Find where the given text appears and provide that cell's center as (X, Y) coordinate. 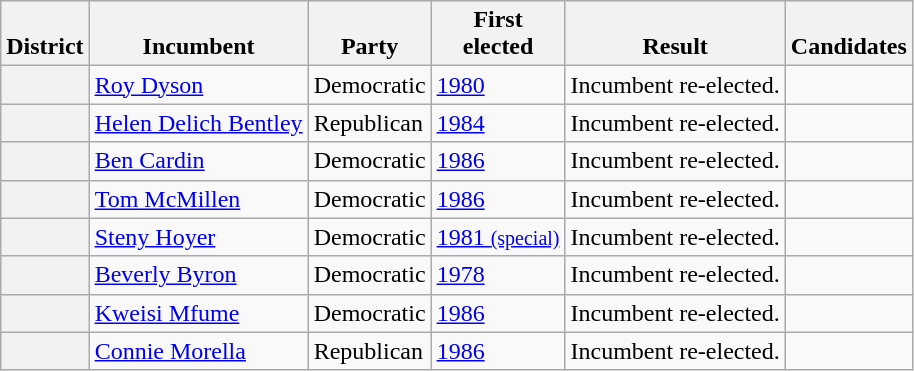
Helen Delich Bentley (198, 123)
Steny Hoyer (198, 237)
1984 (498, 123)
Tom McMillen (198, 199)
1981 (special) (498, 237)
Firstelected (498, 34)
Ben Cardin (198, 161)
Connie Morella (198, 351)
1978 (498, 275)
Result (675, 34)
1980 (498, 85)
Party (370, 34)
Incumbent (198, 34)
District (45, 34)
Roy Dyson (198, 85)
Kweisi Mfume (198, 313)
Beverly Byron (198, 275)
Candidates (848, 34)
